From the cell containing the given text, extract its center point as [X, Y] coordinate. 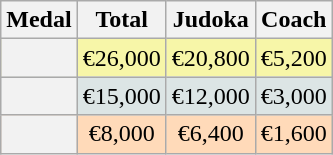
Judoka [210, 20]
€12,000 [210, 96]
€15,000 [122, 96]
€3,000 [294, 96]
Medal [39, 20]
Total [122, 20]
€1,600 [294, 134]
€20,800 [210, 58]
€8,000 [122, 134]
€5,200 [294, 58]
€26,000 [122, 58]
€6,400 [210, 134]
Coach [294, 20]
